For the text-containing cell, return its midpoint in (X, Y) coordinate format. 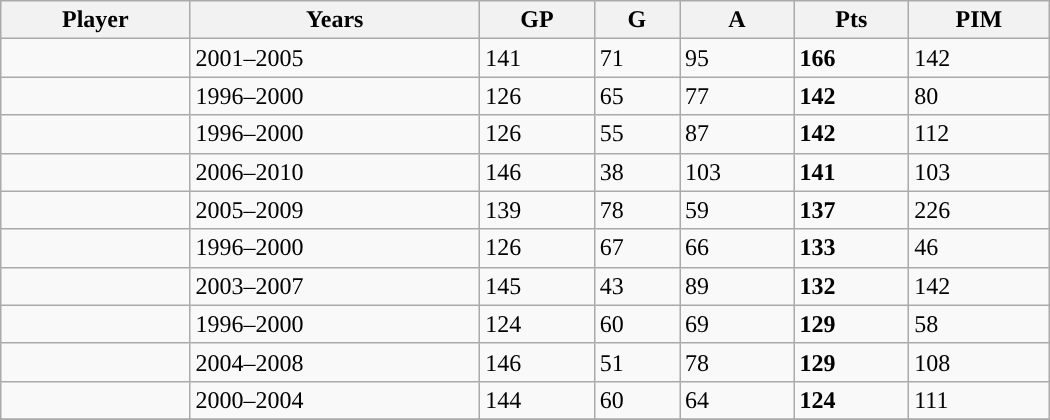
51 (636, 362)
G (636, 20)
38 (636, 172)
59 (738, 210)
108 (980, 362)
89 (738, 286)
65 (636, 96)
58 (980, 324)
66 (738, 248)
67 (636, 248)
137 (852, 210)
132 (852, 286)
64 (738, 400)
69 (738, 324)
2001–2005 (335, 58)
71 (636, 58)
139 (538, 210)
46 (980, 248)
GP (538, 20)
2006–2010 (335, 172)
55 (636, 134)
Player (96, 20)
2000–2004 (335, 400)
226 (980, 210)
166 (852, 58)
2004–2008 (335, 362)
2005–2009 (335, 210)
95 (738, 58)
2003–2007 (335, 286)
Pts (852, 20)
144 (538, 400)
87 (738, 134)
Years (335, 20)
112 (980, 134)
145 (538, 286)
80 (980, 96)
PIM (980, 20)
111 (980, 400)
A (738, 20)
77 (738, 96)
133 (852, 248)
43 (636, 286)
